Search for the cell housing the specified text and yield its (X, Y) center coordinate. 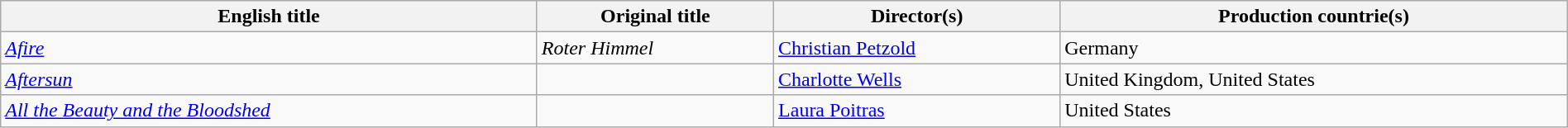
Germany (1314, 48)
Charlotte Wells (917, 79)
Afire (270, 48)
Aftersun (270, 79)
Christian Petzold (917, 48)
Director(s) (917, 17)
All the Beauty and the Bloodshed (270, 111)
Production countrie(s) (1314, 17)
Roter Himmel (655, 48)
Laura Poitras (917, 111)
United Kingdom, United States (1314, 79)
English title (270, 17)
United States (1314, 111)
Original title (655, 17)
